Output the (x, y) coordinate of the center of the cell containing the given text.  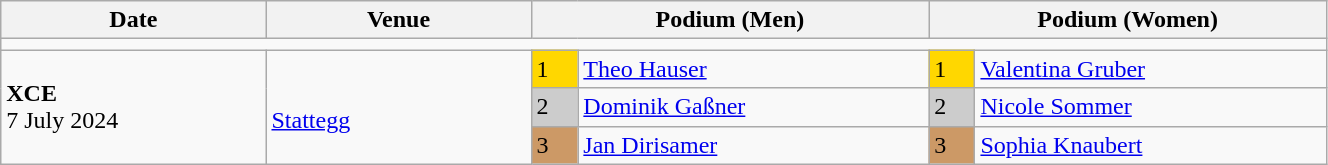
Podium (Women) (1128, 20)
Dominik Gaßner (754, 107)
Date (134, 20)
Sophia Knaubert (1151, 145)
Valentina Gruber (1151, 69)
Venue (398, 20)
Theo Hauser (754, 69)
Stattegg (398, 107)
Nicole Sommer (1151, 107)
XCE 7 July 2024 (134, 107)
Podium (Men) (730, 20)
Jan Dirisamer (754, 145)
